Capture the cell that displays the provided text and extract its (x, y) central coordinate. 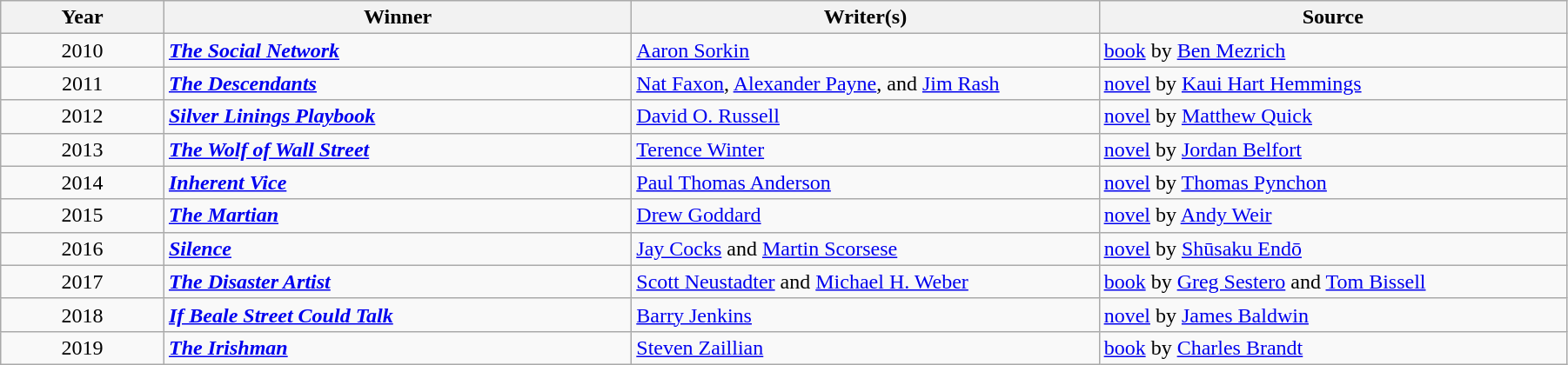
Scott Neustadter and Michael H. Weber (865, 282)
Drew Goddard (865, 216)
Winner (397, 17)
Jay Cocks and Martin Scorsese (865, 249)
2015 (83, 216)
novel by James Baldwin (1333, 315)
Inherent Vice (397, 182)
Aaron Sorkin (865, 50)
2016 (83, 249)
If Beale Street Could Talk (397, 315)
novel by Shūsaku Endō (1333, 249)
2019 (83, 348)
novel by Matthew Quick (1333, 116)
The Disaster Artist (397, 282)
2013 (83, 149)
novel by Jordan Belfort (1333, 149)
Silver Linings Playbook (397, 116)
2014 (83, 182)
Terence Winter (865, 149)
book by Ben Mezrich (1333, 50)
2017 (83, 282)
Source (1333, 17)
2012 (83, 116)
Year (83, 17)
The Martian (397, 216)
The Wolf of Wall Street (397, 149)
The Irishman (397, 348)
David O. Russell (865, 116)
Writer(s) (865, 17)
novel by Kaui Hart Hemmings (1333, 83)
The Social Network (397, 50)
book by Charles Brandt (1333, 348)
Steven Zaillian (865, 348)
Barry Jenkins (865, 315)
2018 (83, 315)
book by Greg Sestero and Tom Bissell (1333, 282)
2011 (83, 83)
novel by Thomas Pynchon (1333, 182)
Silence (397, 249)
Paul Thomas Anderson (865, 182)
2010 (83, 50)
novel by Andy Weir (1333, 216)
Nat Faxon, Alexander Payne, and Jim Rash (865, 83)
The Descendants (397, 83)
